Extract the [x, y] coordinate from the center of the cell holding the provided text.  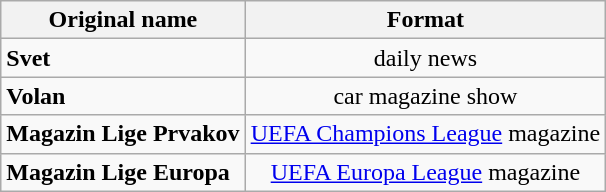
UEFA Europa League magazine [426, 172]
daily news [426, 58]
car magazine show [426, 96]
Magazin Lige Europa [123, 172]
Format [426, 20]
Magazin Lige Prvakov [123, 134]
Volan [123, 96]
Svet [123, 58]
UEFA Champions League magazine [426, 134]
Original name [123, 20]
